Identify which cell holds the provided text, then report its (x, y) central coordinate. 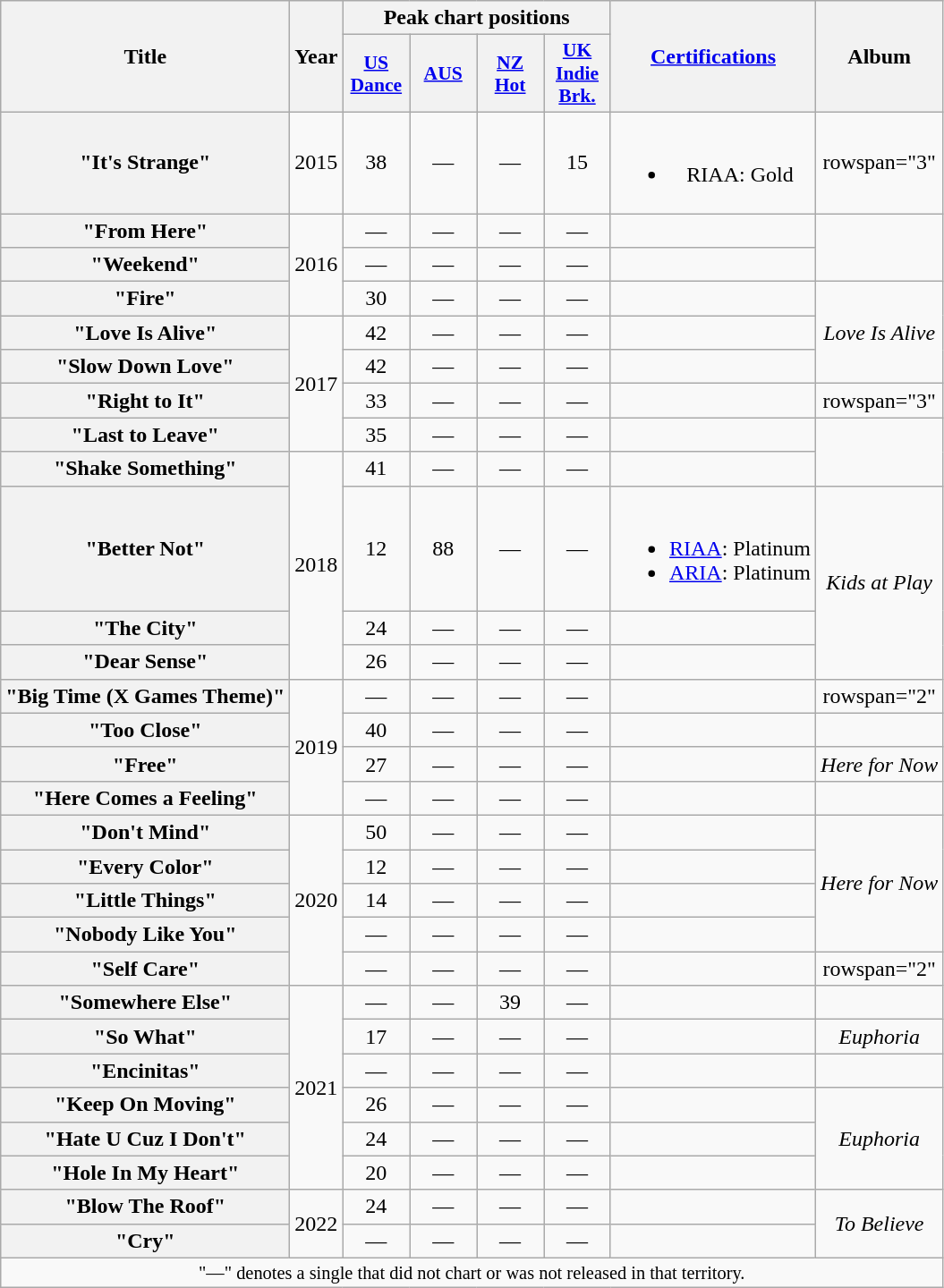
2018 (317, 565)
14 (376, 901)
41 (376, 469)
Love Is Alive (880, 333)
"Fire" (145, 299)
"Love Is Alive" (145, 333)
"Self Care" (145, 969)
"Here Comes a Feeling" (145, 798)
2022 (317, 1224)
38 (376, 163)
"Every Color" (145, 867)
17 (376, 1037)
"Too Close" (145, 730)
2015 (317, 163)
"From Here" (145, 230)
"Better Not" (145, 548)
2020 (317, 900)
50 (376, 832)
88 (444, 548)
39 (510, 1003)
RIAA: Gold (712, 163)
40 (376, 730)
30 (376, 299)
"Hate U Cuz I Don't" (145, 1139)
"Blow The Roof" (145, 1207)
Year (317, 57)
"Right to It" (145, 401)
35 (376, 435)
AUS (444, 73)
"Don't Mind" (145, 832)
2017 (317, 384)
"Shake Something" (145, 469)
Title (145, 57)
"Last to Leave" (145, 435)
"Somewhere Else" (145, 1003)
27 (376, 764)
"Little Things" (145, 901)
"Weekend" (145, 265)
RIAA: PlatinumARIA: Platinum (712, 548)
US Dance (376, 73)
"—" denotes a single that did not chart or was not released in that territory. (472, 1273)
"The City" (145, 628)
"Hole In My Heart" (145, 1173)
"Big Time (X Games Theme)" (145, 696)
"It's Strange" (145, 163)
"Nobody Like You" (145, 935)
Album (880, 57)
2016 (317, 264)
"So What" (145, 1037)
2019 (317, 747)
"Dear Sense" (145, 662)
15 (578, 163)
"Slow Down Love" (145, 367)
"Keep On Moving" (145, 1105)
NZHot (510, 73)
2021 (317, 1088)
UKIndieBrk. (578, 73)
Kids at Play (880, 582)
"Free" (145, 764)
20 (376, 1173)
To Believe (880, 1224)
"Cry" (145, 1241)
"Encinitas" (145, 1071)
33 (376, 401)
Certifications (712, 57)
Peak chart positions (477, 18)
